Pinpoint the cell where the given text exists, returning its [X, Y] midpoint coordinate. 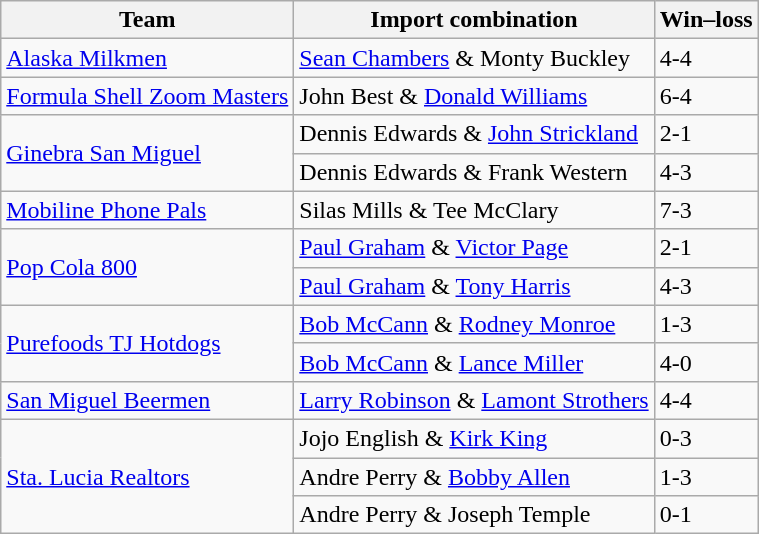
San Miguel Beermen [148, 400]
Bob McCann & Lance Miller [474, 362]
Alaska Milkmen [148, 58]
6-4 [706, 96]
Ginebra San Miguel [148, 153]
Sean Chambers & Monty Buckley [474, 58]
Bob McCann & Rodney Monroe [474, 324]
Jojo English & Kirk King [474, 438]
John Best & Donald Williams [474, 96]
Pop Cola 800 [148, 267]
Win–loss [706, 20]
Andre Perry & Bobby Allen [474, 477]
0-3 [706, 438]
Dennis Edwards & John Strickland [474, 134]
Paul Graham & Victor Page [474, 248]
Dennis Edwards & Frank Western [474, 172]
Import combination [474, 20]
0-1 [706, 515]
Purefoods TJ Hotdogs [148, 343]
Andre Perry & Joseph Temple [474, 515]
Sta. Lucia Realtors [148, 476]
Larry Robinson & Lamont Strothers [474, 400]
Silas Mills & Tee McClary [474, 210]
Mobiline Phone Pals [148, 210]
Paul Graham & Tony Harris [474, 286]
Team [148, 20]
7-3 [706, 210]
4-0 [706, 362]
Formula Shell Zoom Masters [148, 96]
